From the cell containing the given text, extract its center point as [X, Y] coordinate. 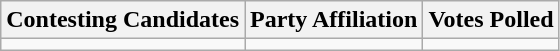
Contesting Candidates [123, 20]
Party Affiliation [334, 20]
Votes Polled [491, 20]
